Detect which cell encompasses the target text, then output its [x, y] center coordinate. 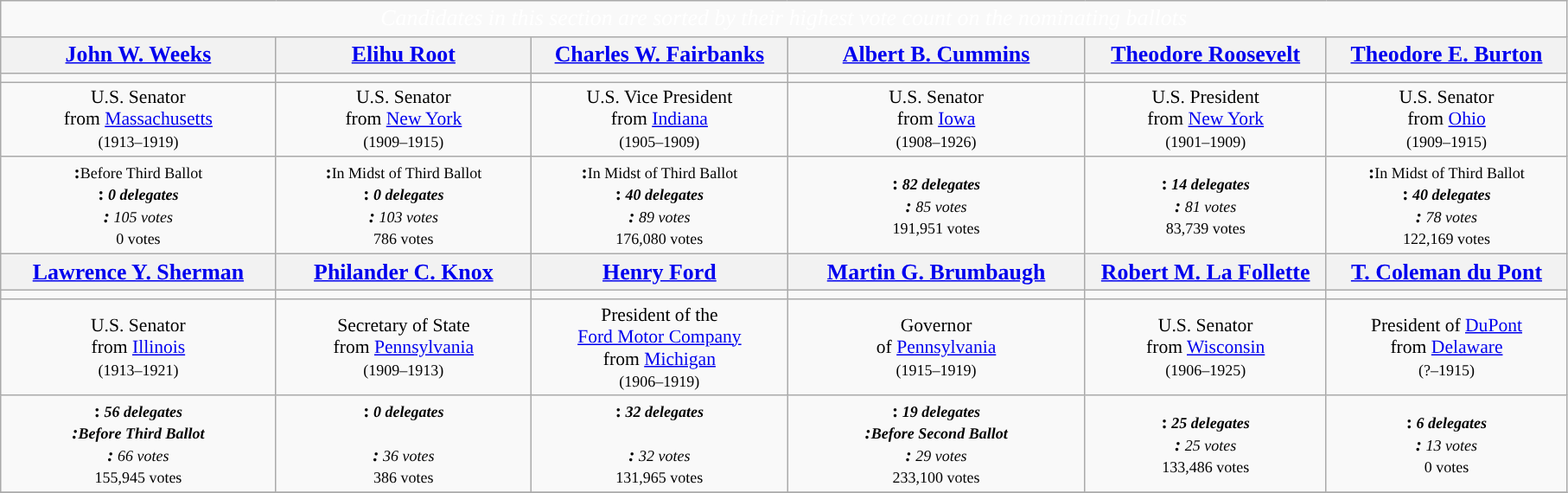
U.S. Senatorfrom Illinois(1913–1921) [138, 348]
Charles W. Fairbanks [660, 55]
:In Midst of Third Ballot: 40 delegates: 78 votes122,169 votes [1446, 206]
:Before Third Ballot: 0 delegates: 105 votes0 votes [138, 206]
T. Coleman du Pont [1446, 272]
U.S. Senatorfrom Ohio(1909–1915) [1446, 119]
Henry Ford [660, 272]
Theodore E. Burton [1446, 55]
:In Midst of Third Ballot: 40 delegates: 89 votes176,080 votes [660, 206]
U.S. Senatorfrom Wisconsin(1906–1925) [1205, 348]
: 6 delegates: 13 votes0 votes [1446, 445]
Lawrence Y. Sherman [138, 272]
U.S. Senatorfrom Iowa(1908–1926) [936, 119]
Secretary of Statefrom Pennsylvania(1909–1913) [404, 348]
Albert B. Cummins [936, 55]
Theodore Roosevelt [1205, 55]
Governorof Pennsylvania(1915–1919) [936, 348]
U.S. Senatorfrom New York(1909–1915) [404, 119]
Robert M. La Follette [1205, 272]
:In Midst of Third Ballot: 0 delegates: 103 votes786 votes [404, 206]
: 25 delegates: 25 votes133,486 votes [1205, 445]
President of theFord Motor Companyfrom Michigan(1906–1919) [660, 348]
Candidates in this section are sorted by their highest vote count on the nominating ballots [784, 19]
: 32 delegates: 32 votes131,965 votes [660, 445]
: 14 delegates: 81 votes83,739 votes [1205, 206]
John W. Weeks [138, 55]
Philander C. Knox [404, 272]
U.S. Vice Presidentfrom Indiana(1905–1909) [660, 119]
: 0 delegates: 36 votes386 votes [404, 445]
Elihu Root [404, 55]
: 19 delegates:Before Second Ballot: 29 votes233,100 votes [936, 445]
Martin G. Brumbaugh [936, 272]
President of DuPontfrom Delaware(?–1915) [1446, 348]
U.S. Presidentfrom New York(1901–1909) [1205, 119]
: 56 delegates:Before Third Ballot: 66 votes155,945 votes [138, 445]
: 82 delegates: 85 votes191,951 votes [936, 206]
U.S. Senatorfrom Massachusetts(1913–1919) [138, 119]
